Scan for the cell matching the given text and deliver its (x, y) coordinate at center. 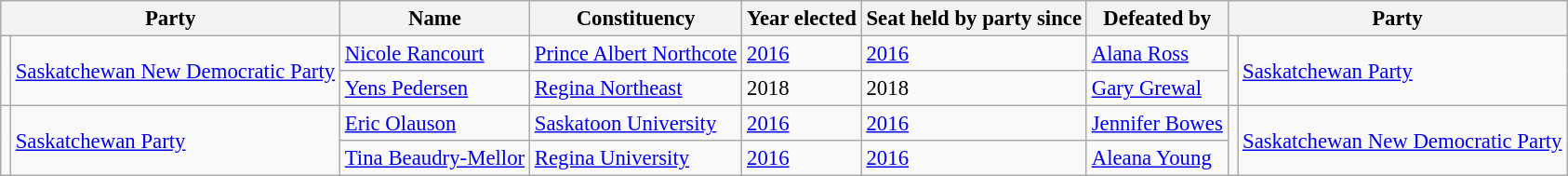
Regina University (635, 158)
Gary Grewal (1157, 88)
Yens Pedersen (434, 88)
Defeated by (1157, 19)
Saskatoon University (635, 124)
Tina Beaudry-Mellor (434, 158)
Jennifer Bowes (1157, 124)
Year elected (802, 19)
Nicole Rancourt (434, 54)
Constituency (635, 19)
Seat held by party since (974, 19)
Prince Albert Northcote (635, 54)
Aleana Young (1157, 158)
Eric Olauson (434, 124)
Name (434, 19)
Alana Ross (1157, 54)
Regina Northeast (635, 88)
